From the cell containing the given text, extract its center point as (X, Y) coordinate. 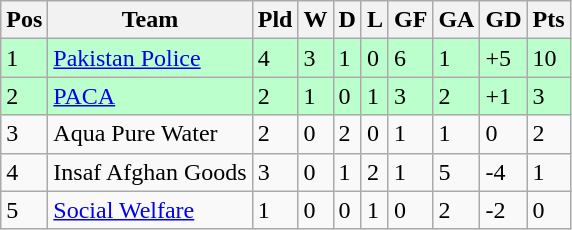
PACA (150, 96)
6 (410, 58)
GD (504, 20)
Pts (548, 20)
Pakistan Police (150, 58)
GF (410, 20)
+1 (504, 96)
Aqua Pure Water (150, 134)
Pos (24, 20)
Team (150, 20)
L (374, 20)
-4 (504, 172)
Pld (275, 20)
GA (456, 20)
10 (548, 58)
D (347, 20)
W (316, 20)
Insaf Afghan Goods (150, 172)
-2 (504, 210)
+5 (504, 58)
Social Welfare (150, 210)
